Capture the cell that displays the provided text and extract its [x, y] central coordinate. 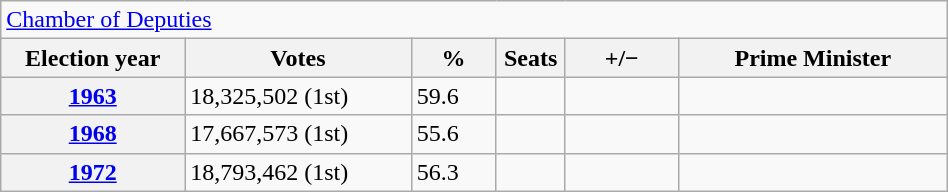
56.3 [454, 172]
1963 [93, 96]
1972 [93, 172]
Prime Minister [812, 58]
+/− [622, 58]
55.6 [454, 134]
17,667,573 (1st) [298, 134]
Election year [93, 58]
Chamber of Deputies [474, 20]
1968 [93, 134]
Votes [298, 58]
18,325,502 (1st) [298, 96]
% [454, 58]
Seats [530, 58]
59.6 [454, 96]
18,793,462 (1st) [298, 172]
